Return (X, Y) of the center of cell containing provided text 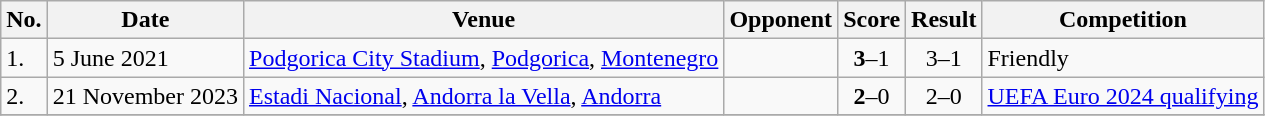
Podgorica City Stadium, Podgorica, Montenegro (484, 58)
Competition (1123, 20)
Estadi Nacional, Andorra la Vella, Andorra (484, 96)
1. (24, 58)
Score (872, 20)
5 June 2021 (145, 58)
Result (944, 20)
No. (24, 20)
Date (145, 20)
Opponent (781, 20)
21 November 2023 (145, 96)
UEFA Euro 2024 qualifying (1123, 96)
Venue (484, 20)
2. (24, 96)
Friendly (1123, 58)
